Output the (X, Y) coordinate of the center of the cell containing the given text.  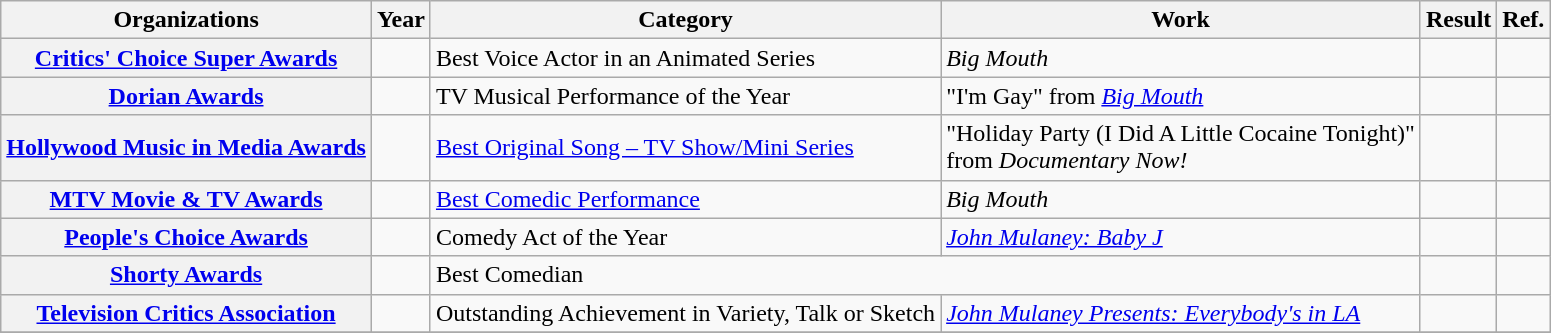
Result (1458, 20)
Organizations (186, 20)
Outstanding Achievement in Variety, Talk or Sketch (685, 313)
Shorty Awards (186, 275)
Critics' Choice Super Awards (186, 58)
Dorian Awards (186, 96)
"Holiday Party (I Did A Little Cocaine Tonight)"from Documentary Now! (1181, 148)
Hollywood Music in Media Awards (186, 148)
Best Comedian (925, 275)
John Mulaney Presents: Everybody's in LA (1181, 313)
Best Voice Actor in an Animated Series (685, 58)
Best Original Song – TV Show/Mini Series (685, 148)
Category (685, 20)
Best Comedic Performance (685, 199)
TV Musical Performance of the Year (685, 96)
Television Critics Association (186, 313)
People's Choice Awards (186, 237)
Work (1181, 20)
John Mulaney: Baby J (1181, 237)
Ref. (1524, 20)
MTV Movie & TV Awards (186, 199)
Comedy Act of the Year (685, 237)
Year (400, 20)
"I'm Gay" from Big Mouth (1181, 96)
